Provide the (x, y) coordinate of the cell's center where the given text is located.  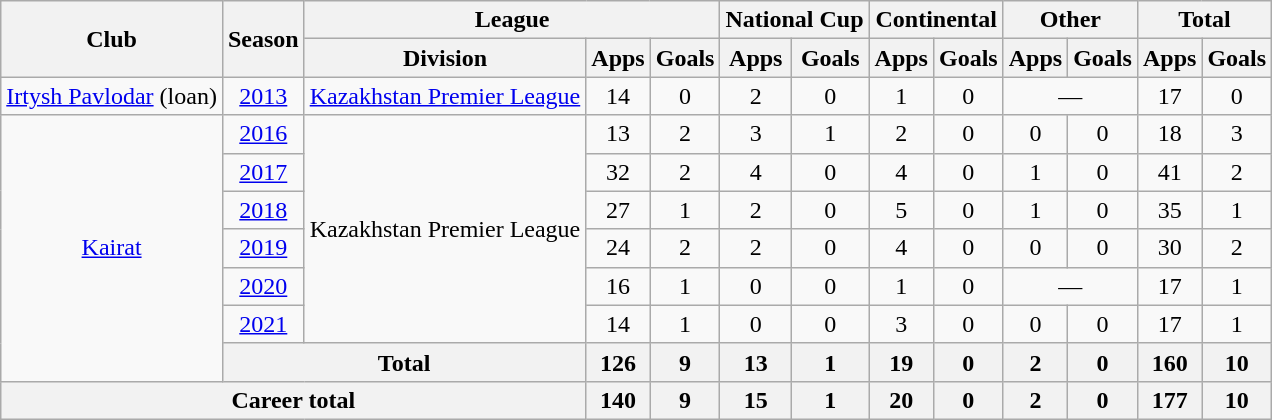
2013 (263, 96)
41 (1169, 172)
Season (263, 39)
140 (618, 400)
2021 (263, 324)
2019 (263, 248)
Kairat (112, 248)
Irtysh Pavlodar (loan) (112, 96)
16 (618, 286)
National Cup (794, 20)
30 (1169, 248)
Continental (936, 20)
Division (445, 58)
15 (756, 400)
2020 (263, 286)
19 (901, 362)
27 (618, 210)
Career total (294, 400)
177 (1169, 400)
35 (1169, 210)
20 (901, 400)
5 (901, 210)
League (512, 20)
160 (1169, 362)
2016 (263, 134)
24 (618, 248)
Other (1070, 20)
126 (618, 362)
18 (1169, 134)
Club (112, 39)
2018 (263, 210)
32 (618, 172)
2017 (263, 172)
